Provide the (X, Y) coordinate of the cell's center where the given text is located.  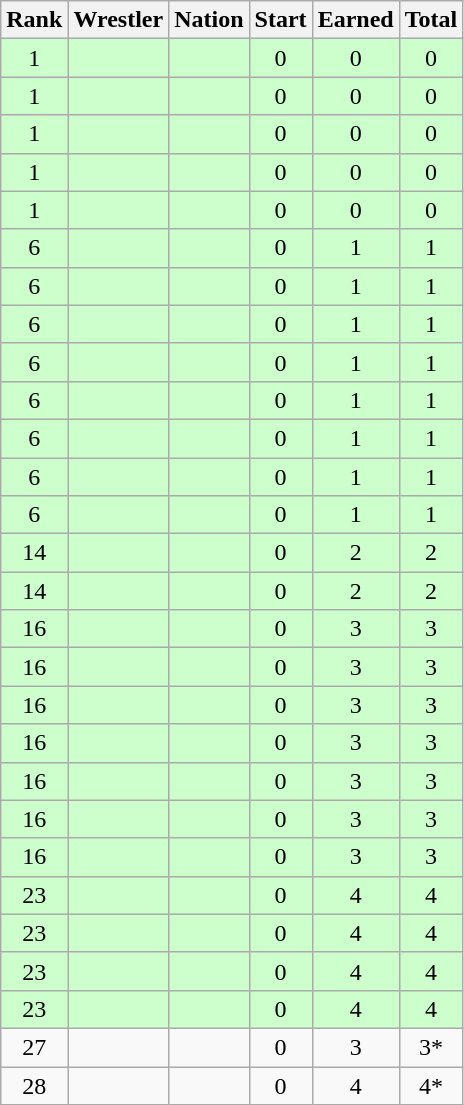
28 (34, 1085)
Wrestler (118, 20)
3* (431, 1047)
27 (34, 1047)
4* (431, 1085)
Rank (34, 20)
Earned (356, 20)
Start (280, 20)
Total (431, 20)
Nation (209, 20)
